Return the [x, y] coordinate for the center point of the cell that contains the specified text.  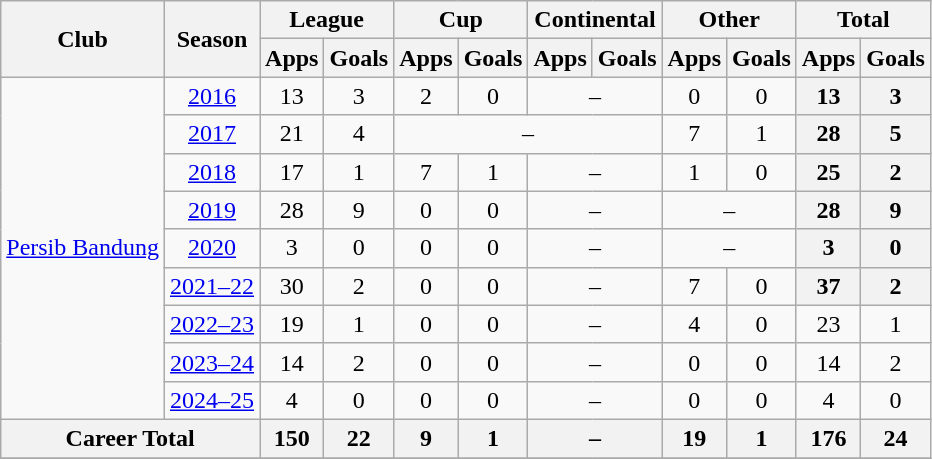
17 [292, 172]
Cup [461, 20]
21 [292, 134]
Total [863, 20]
Continental [595, 20]
24 [896, 438]
23 [828, 324]
2024–25 [212, 400]
37 [828, 286]
2023–24 [212, 362]
Persib Bandung [83, 248]
30 [292, 286]
Club [83, 39]
2018 [212, 172]
2021–22 [212, 286]
25 [828, 172]
2019 [212, 210]
League [327, 20]
22 [359, 438]
5 [896, 134]
Other [729, 20]
Career Total [130, 438]
2020 [212, 248]
150 [292, 438]
176 [828, 438]
2017 [212, 134]
Season [212, 39]
2022–23 [212, 324]
2016 [212, 96]
